From the cell containing the given text, extract its center point as [X, Y] coordinate. 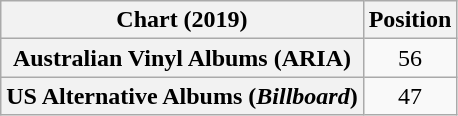
56 [410, 58]
Chart (2019) [182, 20]
Position [410, 20]
47 [410, 96]
Australian Vinyl Albums (ARIA) [182, 58]
US Alternative Albums (Billboard) [182, 96]
